Find where the given text appears and provide that cell's center as (X, Y) coordinate. 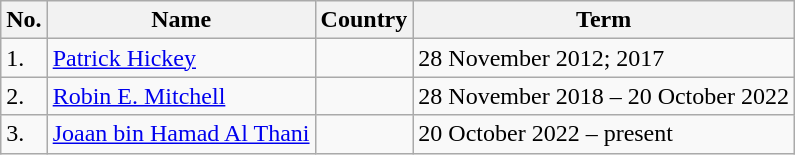
28 November 2018 – 20 October 2022 (604, 96)
Patrick Hickey (181, 58)
Country (364, 20)
Name (181, 20)
20 October 2022 – present (604, 134)
Joaan bin Hamad Al Thani (181, 134)
No. (24, 20)
28 November 2012; 2017 (604, 58)
3. (24, 134)
Term (604, 20)
1. (24, 58)
Robin E. Mitchell (181, 96)
2. (24, 96)
